Find where the given text appears and provide that cell's center as [X, Y] coordinate. 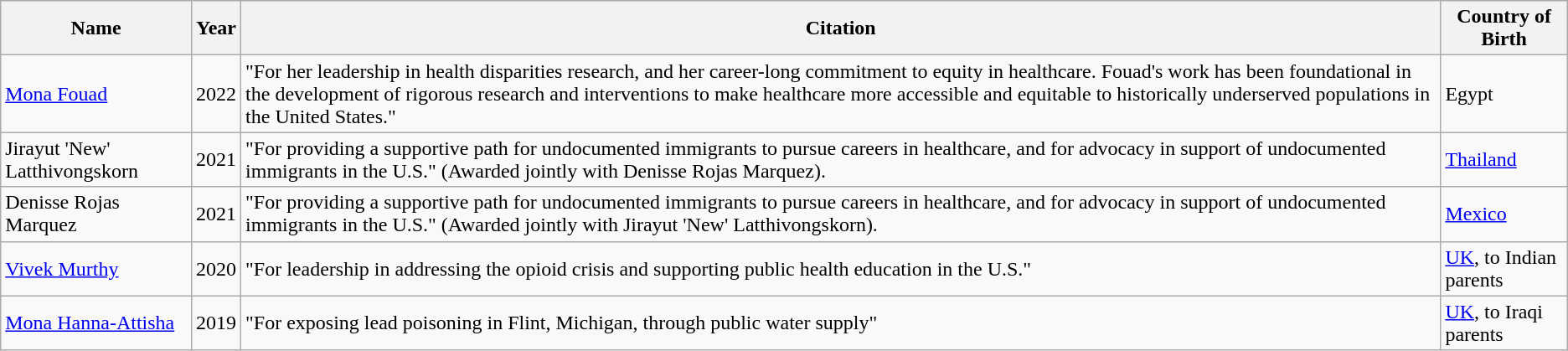
Thailand [1504, 159]
"For exposing lead poisoning in Flint, Michigan, through public water supply" [841, 323]
Year [216, 28]
Jirayut 'New' Latthivongskorn [96, 159]
2020 [216, 268]
2019 [216, 323]
Name [96, 28]
Mona Fouad [96, 94]
Denisse Rojas Marquez [96, 214]
Mexico [1504, 214]
"For leadership in addressing the opioid crisis and supporting public health education in the U.S." [841, 268]
UK, to Indian parents [1504, 268]
UK, to Iraqi parents [1504, 323]
Mona Hanna-Attisha [96, 323]
2022 [216, 94]
Citation [841, 28]
Vivek Murthy [96, 268]
Egypt [1504, 94]
Country of Birth [1504, 28]
